Find where the given text appears and provide that cell's center as [X, Y] coordinate. 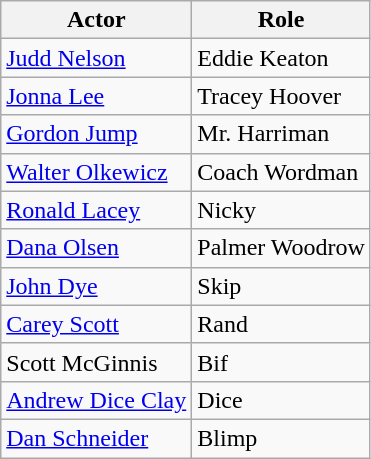
Mr. Harriman [282, 134]
Jonna Lee [96, 96]
Rand [282, 324]
Andrew Dice Clay [96, 400]
Walter Olkewicz [96, 172]
Dan Schneider [96, 438]
Bif [282, 362]
Gordon Jump [96, 134]
Nicky [282, 210]
Eddie Keaton [282, 58]
Judd Nelson [96, 58]
Tracey Hoover [282, 96]
Actor [96, 20]
Blimp [282, 438]
John Dye [96, 286]
Palmer Woodrow [282, 248]
Ronald Lacey [96, 210]
Carey Scott [96, 324]
Dana Olsen [96, 248]
Scott McGinnis [96, 362]
Role [282, 20]
Skip [282, 286]
Coach Wordman [282, 172]
Dice [282, 400]
